Detect which cell encompasses the target text, then output its [x, y] center coordinate. 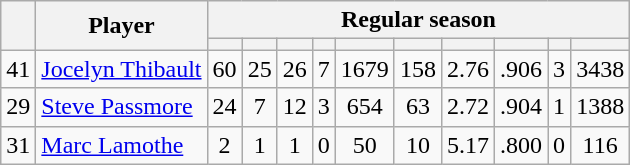
.906 [522, 69]
41 [18, 69]
2 [224, 145]
.800 [522, 145]
2.76 [468, 69]
5.17 [468, 145]
1388 [600, 107]
158 [418, 69]
50 [364, 145]
63 [418, 107]
Steve Passmore [122, 107]
Jocelyn Thibault [122, 69]
3438 [600, 69]
116 [600, 145]
25 [260, 69]
1679 [364, 69]
654 [364, 107]
24 [224, 107]
10 [418, 145]
.904 [522, 107]
60 [224, 69]
Regular season [418, 20]
Player [122, 26]
26 [294, 69]
2.72 [468, 107]
31 [18, 145]
12 [294, 107]
Marc Lamothe [122, 145]
29 [18, 107]
